Return the (x, y) coordinate for the center point of the cell that contains the specified text.  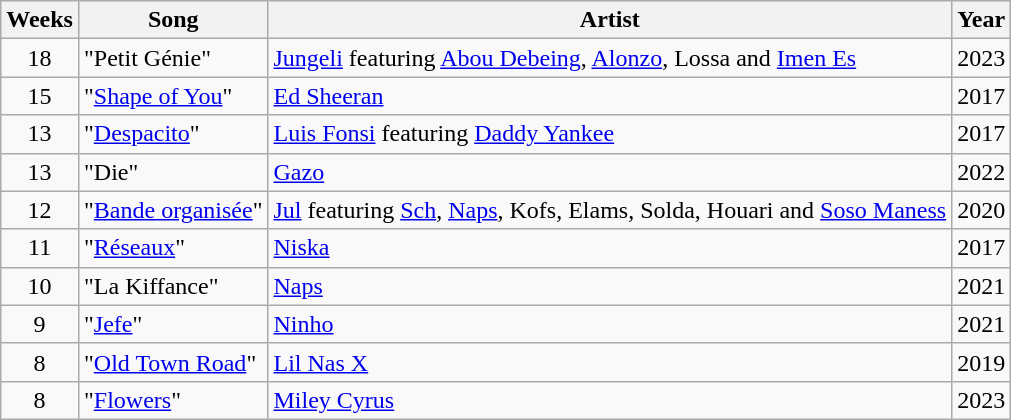
2022 (982, 172)
Ninho (610, 324)
"Old Town Road" (172, 362)
9 (40, 324)
Song (172, 20)
Gazo (610, 172)
Weeks (40, 20)
"Flowers" (172, 400)
Luis Fonsi featuring Daddy Yankee (610, 134)
"Bande organisée" (172, 210)
Year (982, 20)
Niska (610, 248)
"Die" (172, 172)
11 (40, 248)
15 (40, 96)
2019 (982, 362)
Lil Nas X (610, 362)
10 (40, 286)
Jul featuring Sch, Naps, Kofs, Elams, Solda, Houari and Soso Maness (610, 210)
"Despacito" (172, 134)
Artist (610, 20)
18 (40, 58)
"Petit Génie" (172, 58)
2020 (982, 210)
Jungeli featuring Abou Debeing, Alonzo, Lossa and Imen Es (610, 58)
Naps (610, 286)
Miley Cyrus (610, 400)
"La Kiffance" (172, 286)
"Shape of You" (172, 96)
"Réseaux" (172, 248)
"Jefe" (172, 324)
12 (40, 210)
Ed Sheeran (610, 96)
